Return the (X, Y) coordinate for the center point of the cell that contains the specified text.  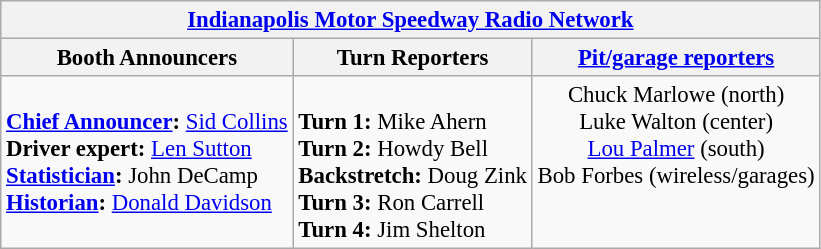
Chief Announcer: Sid Collins Driver expert: Len Sutton Statistician: John DeCamp Historian: Donald Davidson (147, 162)
Chuck Marlowe (north)Luke Walton (center)Lou Palmer (south)Bob Forbes (wireless/garages) (676, 162)
Turn Reporters (412, 58)
Booth Announcers (147, 58)
Turn 1: Mike Ahern Turn 2: Howdy Bell Backstretch: Doug Zink Turn 3: Ron Carrell Turn 4: Jim Shelton (412, 162)
Indianapolis Motor Speedway Radio Network (410, 20)
Pit/garage reporters (676, 58)
